Extract the [X, Y] coordinate from the center of the cell holding the provided text.  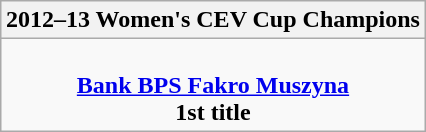
2012–13 Women's CEV Cup Champions [214, 20]
Bank BPS Fakro Muszyna1st title [214, 85]
